Find where the given text appears and provide that cell's center as (X, Y) coordinate. 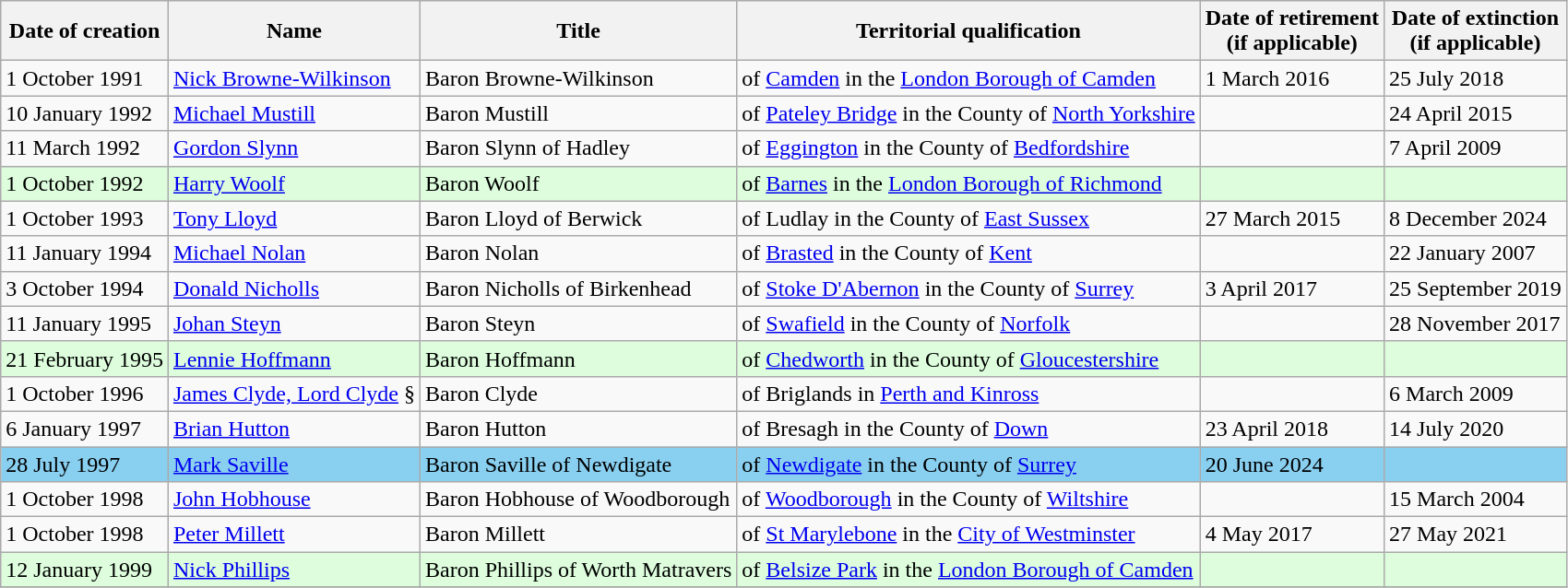
of Eggington in the County of Bedfordshire (968, 148)
Donald Nicholls (293, 288)
of Brasted in the County of Kent (968, 253)
of Belsize Park in the London Borough of Camden (968, 570)
Baron Steyn (577, 323)
of Pateley Bridge in the County of North Yorkshire (968, 113)
of Stoke D'Abernon in the County of Surrey (968, 288)
Peter Millett (293, 535)
of Ludlay in the County of East Sussex (968, 218)
James Clyde, Lord Clyde § (293, 394)
Brian Hutton (293, 429)
of Bresagh in the County of Down (968, 429)
Baron Clyde (577, 394)
Baron Slynn of Hadley (577, 148)
6 January 1997 (85, 429)
of Swafield in the County of Norfolk (968, 323)
Baron Phillips of Worth Matravers (577, 570)
of Briglands in Perth and Kinross (968, 394)
1 March 2016 (1291, 78)
27 May 2021 (1476, 535)
23 April 2018 (1291, 429)
25 September 2019 (1476, 288)
27 March 2015 (1291, 218)
Gordon Slynn (293, 148)
of Camden in the London Borough of Camden (968, 78)
of Barnes in the London Borough of Richmond (968, 183)
1 October 1993 (85, 218)
Mark Saville (293, 464)
28 July 1997 (85, 464)
Johan Steyn (293, 323)
15 March 2004 (1476, 500)
Michael Mustill (293, 113)
Title (577, 31)
1 October 1996 (85, 394)
Date of creation (85, 31)
Baron Woolf (577, 183)
Baron Millett (577, 535)
4 May 2017 (1291, 535)
Date of retirement(if applicable) (1291, 31)
Baron Browne-Wilkinson (577, 78)
21 February 1995 (85, 359)
28 November 2017 (1476, 323)
Baron Lloyd of Berwick (577, 218)
12 January 1999 (85, 570)
1 October 1992 (85, 183)
11 January 1994 (85, 253)
3 October 1994 (85, 288)
of St Marylebone in the City of Westminster (968, 535)
Baron Hobhouse of Woodborough (577, 500)
20 June 2024 (1291, 464)
Tony Lloyd (293, 218)
Baron Hoffmann (577, 359)
Baron Nicholls of Birkenhead (577, 288)
Nick Browne-Wilkinson (293, 78)
25 July 2018 (1476, 78)
6 March 2009 (1476, 394)
11 March 1992 (85, 148)
John Hobhouse (293, 500)
11 January 1995 (85, 323)
of Chedworth in the County of Gloucestershire (968, 359)
22 January 2007 (1476, 253)
Territorial qualification (968, 31)
3 April 2017 (1291, 288)
Baron Nolan (577, 253)
Harry Woolf (293, 183)
of Newdigate in the County of Surrey (968, 464)
of Woodborough in the County of Wiltshire (968, 500)
8 December 2024 (1476, 218)
Lennie Hoffmann (293, 359)
7 April 2009 (1476, 148)
Baron Saville of Newdigate (577, 464)
Michael Nolan (293, 253)
Nick Phillips (293, 570)
24 April 2015 (1476, 113)
Baron Hutton (577, 429)
1 October 1991 (85, 78)
Name (293, 31)
14 July 2020 (1476, 429)
Date of extinction(if applicable) (1476, 31)
Baron Mustill (577, 113)
10 January 1992 (85, 113)
